Locate the cell with the specified text and output its [X, Y] center coordinate. 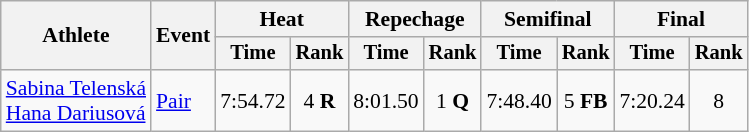
Repechage [414, 19]
4 R [320, 100]
Sabina TelenskáHana Dariusová [76, 100]
8 [719, 100]
Heat [282, 19]
Event [183, 36]
5 FB [586, 100]
8:01.50 [386, 100]
7:54.72 [252, 100]
Final [680, 19]
Semifinal [548, 19]
1 Q [453, 100]
7:48.40 [518, 100]
7:20.24 [652, 100]
Athlete [76, 36]
Pair [183, 100]
